Find where the given text appears and provide that cell's center as [X, Y] coordinate. 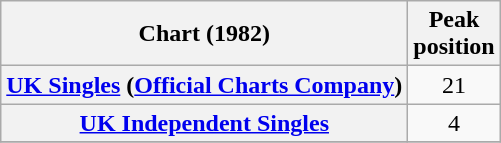
21 [454, 85]
UK Independent Singles [204, 123]
Chart (1982) [204, 34]
Peakposition [454, 34]
4 [454, 123]
UK Singles (Official Charts Company) [204, 85]
